Return the (X, Y) coordinate for the center point of the cell that contains the specified text.  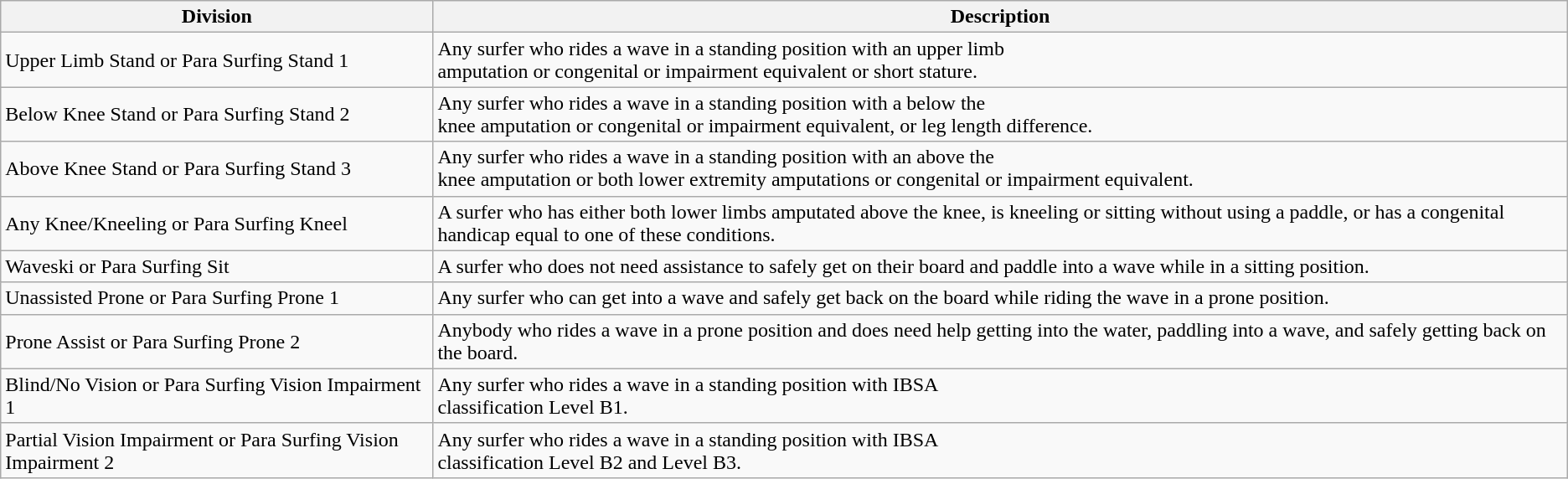
Blind/No Vision or Para Surfing Vision Impairment 1 (217, 395)
Any surfer who rides a wave in a standing position with IBSAclassification Level B1. (1000, 395)
Any surfer who can get into a wave and safely get back on the board while riding the wave in a prone position. (1000, 298)
Any Knee/Kneeling or Para Surfing Kneel (217, 223)
Any surfer who rides a wave in a standing position with a below theknee amputation or congenital or impairment equivalent, or leg length difference. (1000, 114)
Division (217, 17)
Above Knee Stand or Para Surfing Stand 3 (217, 169)
Any surfer who rides a wave in a standing position with IBSAclassification Level B2 and Level B3. (1000, 451)
A surfer who does not need assistance to safely get on their board and paddle into a wave while in a sitting position. (1000, 266)
Unassisted Prone or Para Surfing Prone 1 (217, 298)
Prone Assist or Para Surfing Prone 2 (217, 342)
Any surfer who rides a wave in a standing position with an upper limbamputation or congenital or impairment equivalent or short stature. (1000, 60)
Description (1000, 17)
Below Knee Stand or Para Surfing Stand 2 (217, 114)
Waveski or Para Surfing Sit (217, 266)
Upper Limb Stand or Para Surfing Stand 1 (217, 60)
Anybody who rides a wave in a prone position and does need help getting into the water, paddling into a wave, and safely getting back on the board. (1000, 342)
Partial Vision Impairment or Para Surfing Vision Impairment 2 (217, 451)
